Provide the (X, Y) coordinate of the cell's center where the given text is located.  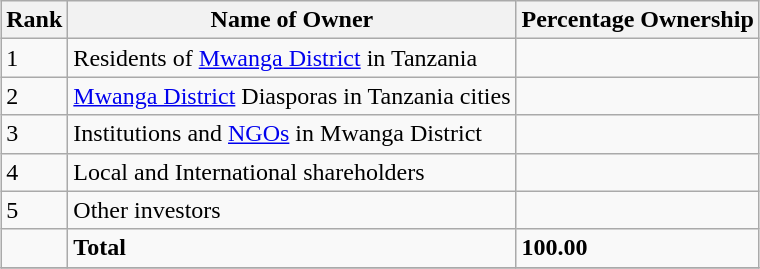
Mwanga District Diasporas in Tanzania cities (292, 96)
5 (34, 210)
Local and International shareholders (292, 172)
Residents of Mwanga District in Tanzania (292, 58)
Other investors (292, 210)
100.00 (638, 248)
2 (34, 96)
Name of Owner (292, 20)
3 (34, 134)
4 (34, 172)
Total (292, 248)
Percentage Ownership (638, 20)
1 (34, 58)
Institutions and NGOs in Mwanga District (292, 134)
Rank (34, 20)
